Return the [X, Y] coordinate for the center point of the cell that contains the specified text.  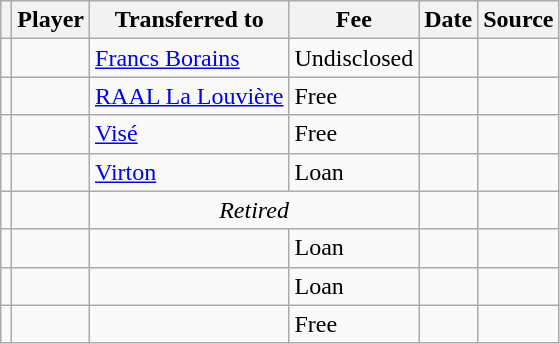
RAAL La Louvière [190, 96]
Source [518, 20]
Retired [254, 210]
Transferred to [190, 20]
Undisclosed [354, 58]
Francs Borains [190, 58]
Player [51, 20]
Date [448, 20]
Virton [190, 172]
Visé [190, 134]
Fee [354, 20]
